Locate the cell with the specified text and output its [X, Y] center coordinate. 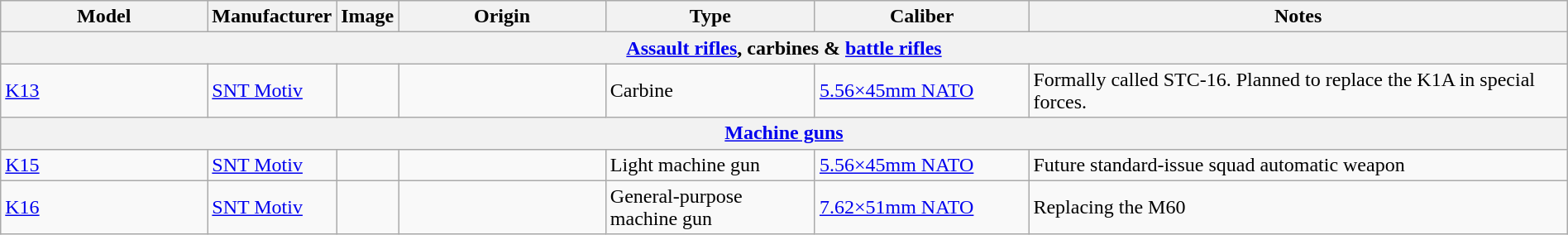
Notes [1298, 17]
Image [367, 17]
Assault rifles, carbines & battle rifles [784, 48]
Replacing the M60 [1298, 207]
Caliber [921, 17]
Light machine gun [710, 165]
7.62×51mm NATO [921, 207]
Type [710, 17]
Origin [502, 17]
Manufacturer [272, 17]
K16 [104, 207]
Formally called STC-16. Planned to replace the K1A in special forces. [1298, 91]
General-purpose machine gun [710, 207]
K13 [104, 91]
Model [104, 17]
Carbine [710, 91]
Machine guns [784, 133]
Future standard-issue squad automatic weapon [1298, 165]
K15 [104, 165]
